Identify which cell holds the provided text, then report its [X, Y] central coordinate. 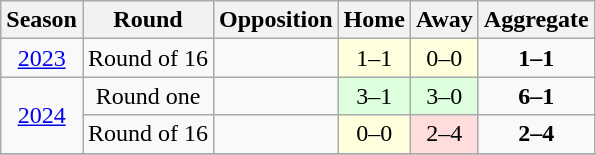
Round one [148, 96]
2023 [42, 58]
Season [42, 20]
Aggregate [536, 20]
3–1 [374, 96]
6–1 [536, 96]
Home [374, 20]
Opposition [276, 20]
Away [444, 20]
Round [148, 20]
2024 [42, 115]
3–0 [444, 96]
